Pinpoint the cell where the given text exists, returning its (x, y) midpoint coordinate. 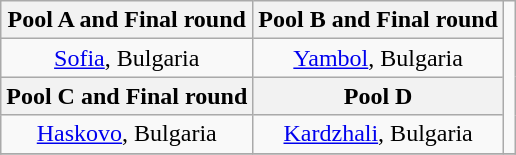
Pool D (378, 96)
Kardzhali, Bulgaria (378, 134)
Sofia, Bulgaria (127, 58)
Haskovo, Bulgaria (127, 134)
Yambol, Bulgaria (378, 58)
Pool A and Final round (127, 20)
Pool B and Final round (378, 20)
Pool C and Final round (127, 96)
